Search for the cell housing the specified text and yield its [x, y] center coordinate. 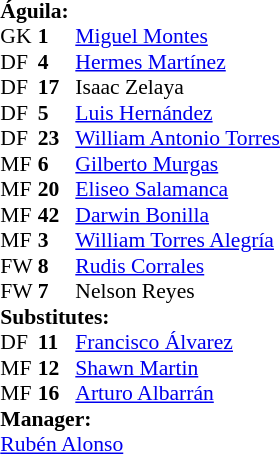
Luis Hernández [178, 113]
Substitutes: [140, 317]
Rudis Corrales [178, 266]
GK [19, 37]
Nelson Reyes [178, 291]
42 [57, 215]
3 [57, 241]
12 [57, 368]
Gilberto Murgas [178, 164]
William Torres Alegría [178, 241]
Manager: [140, 419]
20 [57, 189]
4 [57, 62]
Miguel Montes [178, 37]
Darwin Bonilla [178, 215]
Shawn Martin [178, 368]
5 [57, 113]
8 [57, 266]
Arturo Albarrán [178, 393]
16 [57, 393]
23 [57, 139]
17 [57, 87]
6 [57, 164]
1 [57, 37]
William Antonio Torres [178, 139]
Eliseo Salamanca [178, 189]
11 [57, 343]
Isaac Zelaya [178, 87]
Francisco Álvarez [178, 343]
Hermes Martínez [178, 62]
7 [57, 291]
